From the cell containing the given text, extract its center point as (x, y) coordinate. 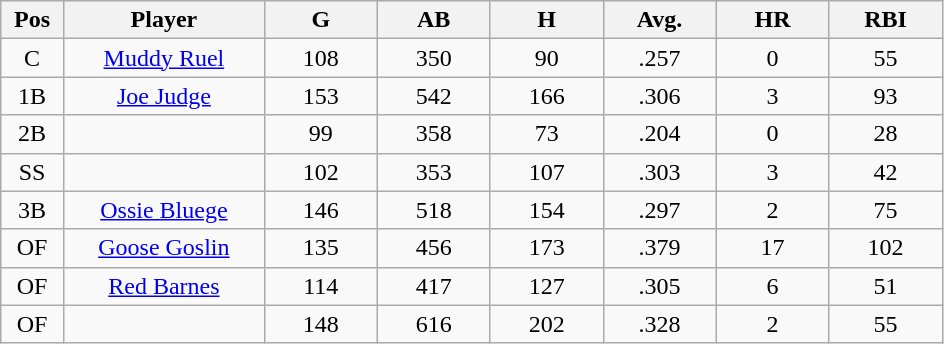
417 (434, 286)
358 (434, 134)
Red Barnes (164, 286)
542 (434, 96)
Ossie Bluege (164, 210)
456 (434, 248)
HR (772, 20)
.305 (660, 286)
.297 (660, 210)
28 (886, 134)
146 (320, 210)
73 (546, 134)
154 (546, 210)
.306 (660, 96)
166 (546, 96)
6 (772, 286)
93 (886, 96)
114 (320, 286)
127 (546, 286)
1B (32, 96)
RBI (886, 20)
135 (320, 248)
90 (546, 58)
Goose Goslin (164, 248)
.379 (660, 248)
.257 (660, 58)
353 (434, 172)
AB (434, 20)
Player (164, 20)
.204 (660, 134)
350 (434, 58)
108 (320, 58)
616 (434, 324)
Joe Judge (164, 96)
42 (886, 172)
17 (772, 248)
.303 (660, 172)
148 (320, 324)
Muddy Ruel (164, 58)
H (546, 20)
153 (320, 96)
2B (32, 134)
.328 (660, 324)
202 (546, 324)
C (32, 58)
51 (886, 286)
G (320, 20)
Pos (32, 20)
Avg. (660, 20)
3B (32, 210)
518 (434, 210)
173 (546, 248)
SS (32, 172)
107 (546, 172)
75 (886, 210)
99 (320, 134)
